From the cell containing the given text, extract its center point as [X, Y] coordinate. 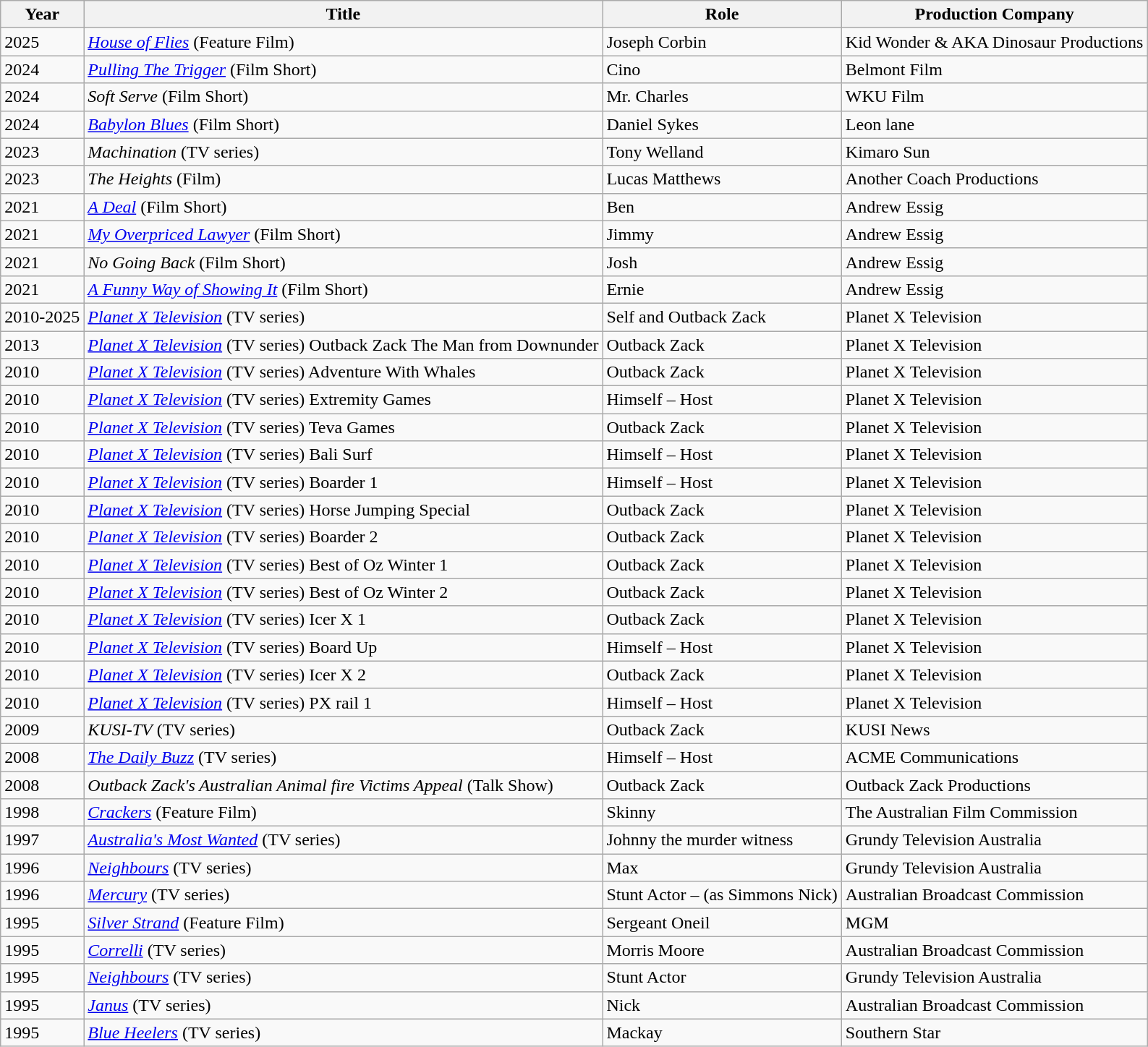
Josh [722, 262]
Mackay [722, 1033]
Jimmy [722, 234]
Australia's Most Wanted (TV series) [343, 840]
Role [722, 14]
Johnny the murder witness [722, 840]
Joseph Corbin [722, 42]
Sergeant Oneil [722, 923]
Planet X Television (TV series) Best of Oz Winter 2 [343, 592]
1997 [42, 840]
Title [343, 14]
Planet X Television (TV series) Extremity Games [343, 400]
Blue Heelers (TV series) [343, 1033]
Production Company [994, 14]
Pulling The Trigger (Film Short) [343, 69]
Year [42, 14]
Planet X Television (TV series) Outback Zack The Man from Downunder [343, 345]
Crackers (Feature Film) [343, 813]
Planet X Television (TV series) Bali Surf [343, 455]
Planet X Television (TV series) Icer X 2 [343, 675]
Planet X Television (TV series) Horse Jumping Special [343, 510]
The Heights (Film) [343, 179]
Cino [722, 69]
Ben [722, 207]
Mercury (TV series) [343, 895]
Kid Wonder & AKA Dinosaur Productions [994, 42]
Belmont Film [994, 69]
Planet X Television (TV series) Adventure With Whales [343, 372]
2009 [42, 730]
Planet X Television (TV series) Board Up [343, 647]
Ernie [722, 289]
Janus (TV series) [343, 1005]
Stunt Actor – (as Simmons Nick) [722, 895]
Planet X Television (TV series) [343, 317]
Outback Zack's Australian Animal fire Victims Appeal (Talk Show) [343, 785]
The Australian Film Commission [994, 813]
Mr. Charles [722, 97]
Silver Strand (Feature Film) [343, 923]
Nick [722, 1005]
WKU Film [994, 97]
2010-2025 [42, 317]
Lucas Matthews [722, 179]
Kimaro Sun [994, 152]
Outback Zack Productions [994, 785]
Morris Moore [722, 950]
2013 [42, 345]
Skinny [722, 813]
The Daily Buzz (TV series) [343, 757]
No Going Back (Film Short) [343, 262]
Planet X Television (TV series) PX rail 1 [343, 702]
A Deal (Film Short) [343, 207]
MGM [994, 923]
A Funny Way of Showing It (Film Short) [343, 289]
Planet X Television (TV series) Boarder 2 [343, 537]
Southern Star [994, 1033]
Soft Serve (Film Short) [343, 97]
Self and Outback Zack [722, 317]
Another Coach Productions [994, 179]
KUSI News [994, 730]
Daniel Sykes [722, 124]
Planet X Television (TV series) Teva Games [343, 427]
Planet X Television (TV series) Icer X 1 [343, 620]
1998 [42, 813]
House of Flies (Feature Film) [343, 42]
ACME Communications [994, 757]
Planet X Television (TV series) Boarder 1 [343, 482]
Planet X Television (TV series) Best of Oz Winter 1 [343, 565]
KUSI-TV (TV series) [343, 730]
My Overpriced Lawyer (Film Short) [343, 234]
Tony Welland [722, 152]
Babylon Blues (Film Short) [343, 124]
Stunt Actor [722, 978]
Leon lane [994, 124]
Correlli (TV series) [343, 950]
2025 [42, 42]
Machination (TV series) [343, 152]
Max [722, 868]
